Find where the given text appears and provide that cell's center as (X, Y) coordinate. 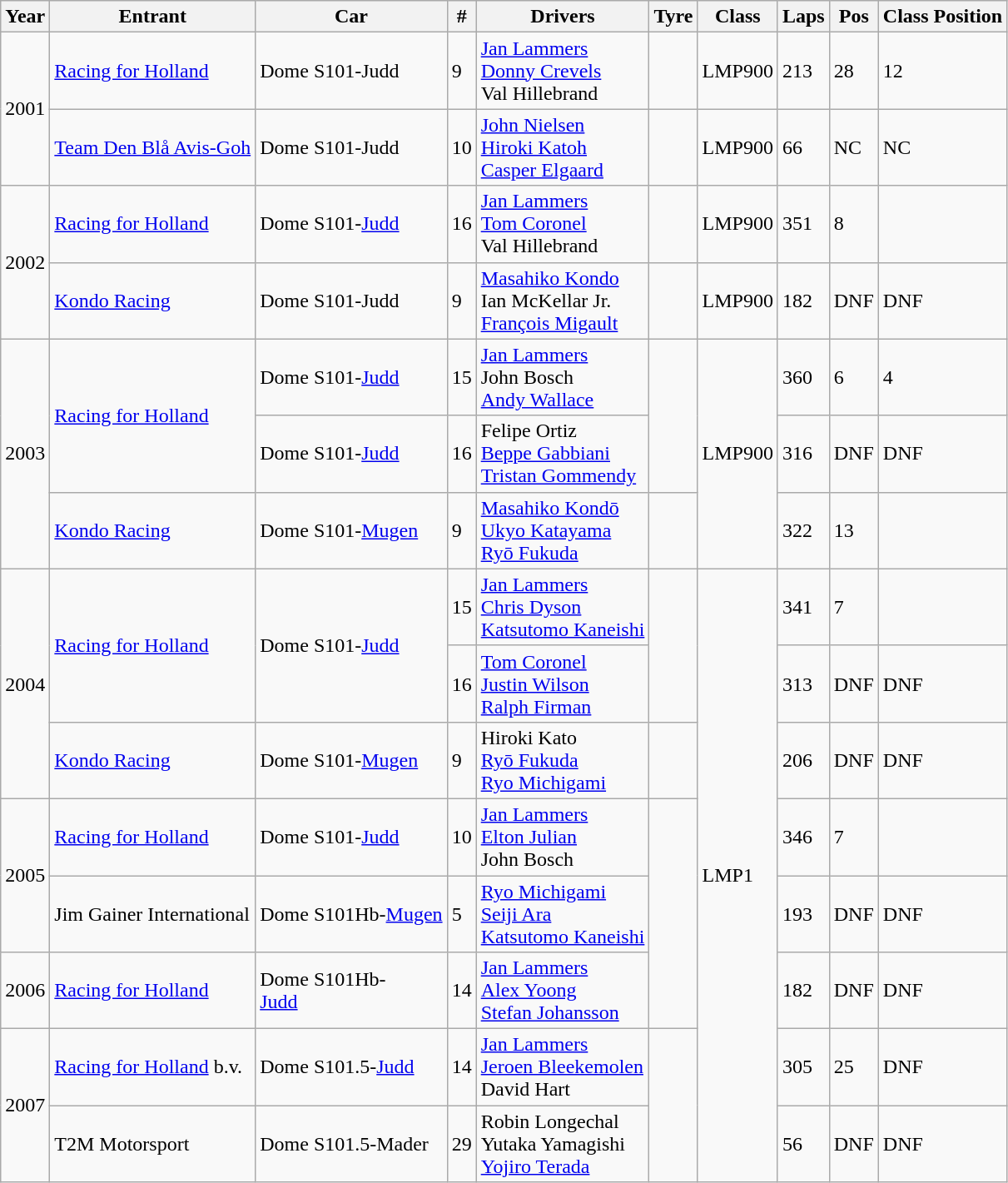
Car (351, 17)
Jan Lammers Donny Crevels Val Hillebrand (563, 71)
Racing for Holland b.v. (153, 1067)
351 (803, 224)
313 (803, 683)
2003 (25, 454)
2002 (25, 262)
Jan Lammers Elton Julian John Bosch (563, 837)
12 (942, 71)
Jan Lammers Alex Yoong Stefan Johansson (563, 991)
341 (803, 607)
193 (803, 914)
Hiroki Kato Ryō Fukuda Ryo Michigami (563, 760)
25 (854, 1067)
Tom Coronel Justin Wilson Ralph Firman (563, 683)
346 (803, 837)
Dome S101Hb-Mugen (351, 914)
316 (803, 454)
Jan Lammers Tom Coronel Val Hillebrand (563, 224)
56 (803, 1144)
2005 (25, 875)
Jan Lammers Jeroen Bleekemolen David Hart (563, 1067)
Team Den Blå Avis-Goh (153, 147)
T2M Motorsport (153, 1144)
Class Position (942, 17)
Year (25, 17)
Dome S101Hb-Judd (351, 991)
Laps (803, 17)
Jim Gainer International (153, 914)
John Nielsen Hiroki Katoh Casper Elgaard (563, 147)
# (461, 17)
2007 (25, 1106)
6 (854, 377)
Entrant (153, 17)
29 (461, 1144)
66 (803, 147)
Robin Longechal Yutaka Yamagishi Yojiro Terada (563, 1144)
360 (803, 377)
322 (803, 530)
Ryo Michigami Seiji Ara Katsutomo Kaneishi (563, 914)
4 (942, 377)
2006 (25, 991)
Dome S101.5-Judd (351, 1067)
2004 (25, 683)
8 (854, 224)
Class (737, 17)
Jan Lammers Chris Dyson Katsutomo Kaneishi (563, 607)
Jan Lammers John Bosch Andy Wallace (563, 377)
305 (803, 1067)
Dome S101.5-Mader (351, 1144)
Masahiko Kondō Ukyo Katayama Ryō Fukuda (563, 530)
Pos (854, 17)
LMP1 (737, 875)
213 (803, 71)
Masahiko Kondo Ian McKellar Jr. François Migault (563, 301)
Felipe Ortiz Beppe Gabbiani Tristan Gommendy (563, 454)
5 (461, 914)
Tyre (673, 17)
28 (854, 71)
13 (854, 530)
2001 (25, 109)
Drivers (563, 17)
206 (803, 760)
